From the cell containing the given text, extract its center point as (X, Y) coordinate. 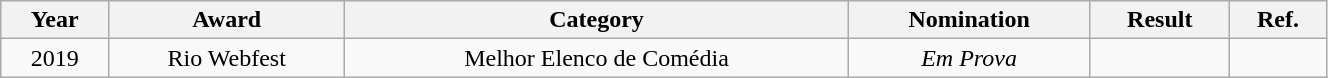
Result (1160, 20)
Em Prova (969, 58)
Rio Webfest (227, 58)
2019 (55, 58)
Nomination (969, 20)
Category (596, 20)
Award (227, 20)
Year (55, 20)
Ref. (1278, 20)
Melhor Elenco de Comédia (596, 58)
